From the cell containing the given text, extract its center point as (x, y) coordinate. 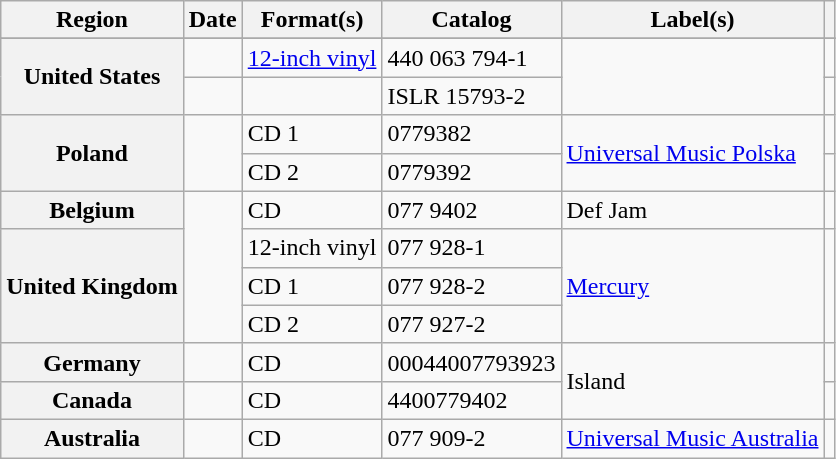
Date (212, 20)
Universal Music Australia (692, 438)
Australia (92, 438)
077 9402 (472, 210)
Germany (92, 362)
Catalog (472, 20)
Belgium (92, 210)
Mercury (692, 286)
ISLR 15793-2 (472, 96)
Island (692, 381)
United Kingdom (92, 286)
Def Jam (692, 210)
077 928-2 (472, 286)
00044007793923 (472, 362)
Poland (92, 153)
0779382 (472, 134)
4400779402 (472, 400)
077 909-2 (472, 438)
440 063 794-1 (472, 58)
Canada (92, 400)
Label(s) (692, 20)
077 928-1 (472, 248)
077 927-2 (472, 324)
0779392 (472, 172)
Universal Music Polska (692, 153)
Format(s) (312, 20)
Region (92, 20)
United States (92, 77)
